Capture the cell that displays the provided text and extract its (x, y) central coordinate. 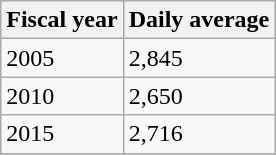
Daily average (199, 20)
2,650 (199, 96)
2010 (62, 96)
Fiscal year (62, 20)
2015 (62, 134)
2005 (62, 58)
2,845 (199, 58)
2,716 (199, 134)
